Determine the [X, Y] coordinate at the center of the cell enclosing the given text.  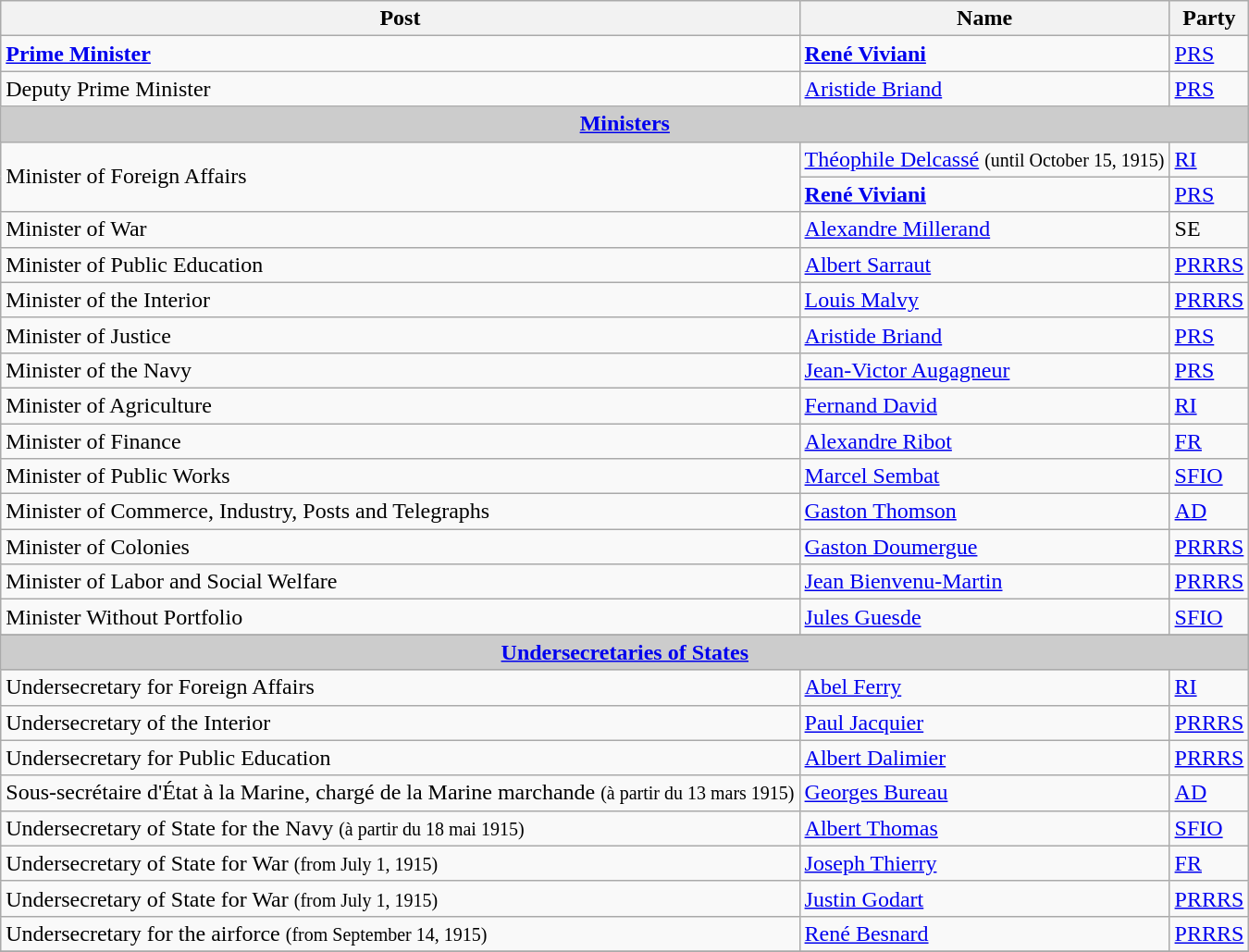
Gaston Thomson [984, 512]
Abel Ferry [984, 687]
Minister Without Portfolio [400, 617]
Ministers [625, 124]
Undersecretary for Public Education [400, 758]
Prime Minister [400, 54]
Post [400, 19]
Jean Bienvenu-Martin [984, 582]
Undersecretary for Foreign Affairs [400, 687]
Minister of Colonies [400, 547]
Marcel Sembat [984, 476]
Minister of Finance [400, 441]
Minister of Justice [400, 335]
Sous-secrétaire d'État à la Marine, chargé de la Marine marchande (à partir du 13 mars 1915) [400, 793]
Minister of the Interior [400, 300]
Undersecretaries of States [625, 652]
Théophile Delcassé (until October 15, 1915) [984, 159]
Jean-Victor Augagneur [984, 370]
Minister of Public Works [400, 476]
Albert Sarraut [984, 265]
Georges Bureau [984, 793]
Louis Malvy [984, 300]
Minister of War [400, 229]
Alexandre Ribot [984, 441]
Albert Thomas [984, 828]
Joseph Thierry [984, 863]
Deputy Prime Minister [400, 89]
Minister of Public Education [400, 265]
Minister of Labor and Social Welfare [400, 582]
Paul Jacquier [984, 723]
Minister of the Navy [400, 370]
Name [984, 19]
Fernand David [984, 405]
Gaston Doumergue [984, 547]
Undersecretary for the airforce (from September 14, 1915) [400, 933]
Minister of Foreign Affairs [400, 177]
Undersecretary of State for the Navy (à partir du 18 mai 1915) [400, 828]
Justin Godart [984, 898]
SE [1209, 229]
René Besnard [984, 933]
Party [1209, 19]
Minister of Commerce, Industry, Posts and Telegraphs [400, 512]
Jules Guesde [984, 617]
Albert Dalimier [984, 758]
Undersecretary of the Interior [400, 723]
Alexandre Millerand [984, 229]
Minister of Agriculture [400, 405]
